Return (X, Y) of the center of cell containing provided text 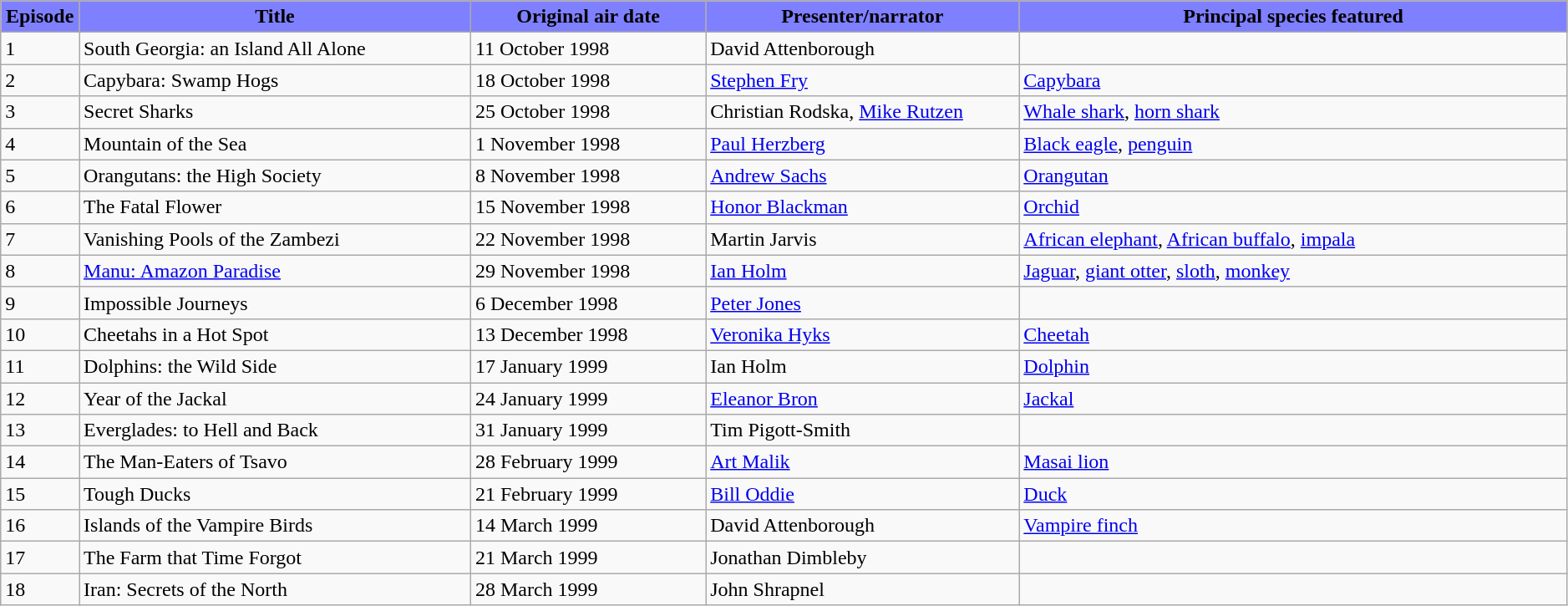
11 October 1998 (588, 48)
Eleanor Bron (862, 399)
13 December 1998 (588, 334)
Iran: Secrets of the North (276, 589)
14 March 1999 (588, 526)
Capybara: Swamp Hogs (276, 80)
2 (40, 80)
8 (40, 271)
Original air date (588, 17)
The Fatal Flower (276, 207)
The Farm that Time Forgot (276, 558)
Presenter/narrator (862, 17)
14 (40, 462)
7 (40, 239)
Dolphin (1293, 366)
Masai lion (1293, 462)
22 November 1998 (588, 239)
1 November 1998 (588, 144)
16 (40, 526)
Veronika Hyks (862, 334)
Tim Pigott-Smith (862, 430)
25 October 1998 (588, 112)
Honor Blackman (862, 207)
Vanishing Pools of the Zambezi (276, 239)
Tough Ducks (276, 494)
Bill Oddie (862, 494)
31 January 1999 (588, 430)
The Man-Eaters of Tsavo (276, 462)
Year of the Jackal (276, 399)
Jackal (1293, 399)
21 February 1999 (588, 494)
Paul Herzberg (862, 144)
Episode (40, 17)
28 March 1999 (588, 589)
29 November 1998 (588, 271)
1 (40, 48)
Jaguar, giant otter, sloth, monkey (1293, 271)
13 (40, 430)
12 (40, 399)
Secret Sharks (276, 112)
Vampire finch (1293, 526)
Dolphins: the Wild Side (276, 366)
Duck (1293, 494)
10 (40, 334)
18 October 1998 (588, 80)
Orangutan (1293, 176)
Cheetahs in a Hot Spot (276, 334)
Impossible Journeys (276, 303)
Peter Jones (862, 303)
21 March 1999 (588, 558)
Orchid (1293, 207)
Everglades: to Hell and Back (276, 430)
17 (40, 558)
8 November 1998 (588, 176)
Black eagle, penguin (1293, 144)
5 (40, 176)
Christian Rodska, Mike Rutzen (862, 112)
6 (40, 207)
South Georgia: an Island All Alone (276, 48)
Whale shark, horn shark (1293, 112)
24 January 1999 (588, 399)
3 (40, 112)
African elephant, African buffalo, impala (1293, 239)
28 February 1999 (588, 462)
6 December 1998 (588, 303)
Art Malik (862, 462)
Jonathan Dimbleby (862, 558)
15 November 1998 (588, 207)
Mountain of the Sea (276, 144)
Title (276, 17)
Andrew Sachs (862, 176)
Capybara (1293, 80)
Orangutans: the High Society (276, 176)
15 (40, 494)
Manu: Amazon Paradise (276, 271)
11 (40, 366)
9 (40, 303)
Principal species featured (1293, 17)
18 (40, 589)
4 (40, 144)
Cheetah (1293, 334)
John Shrapnel (862, 589)
Stephen Fry (862, 80)
17 January 1999 (588, 366)
Martin Jarvis (862, 239)
Islands of the Vampire Birds (276, 526)
